Extract the (x, y) coordinate from the center of the cell holding the provided text.  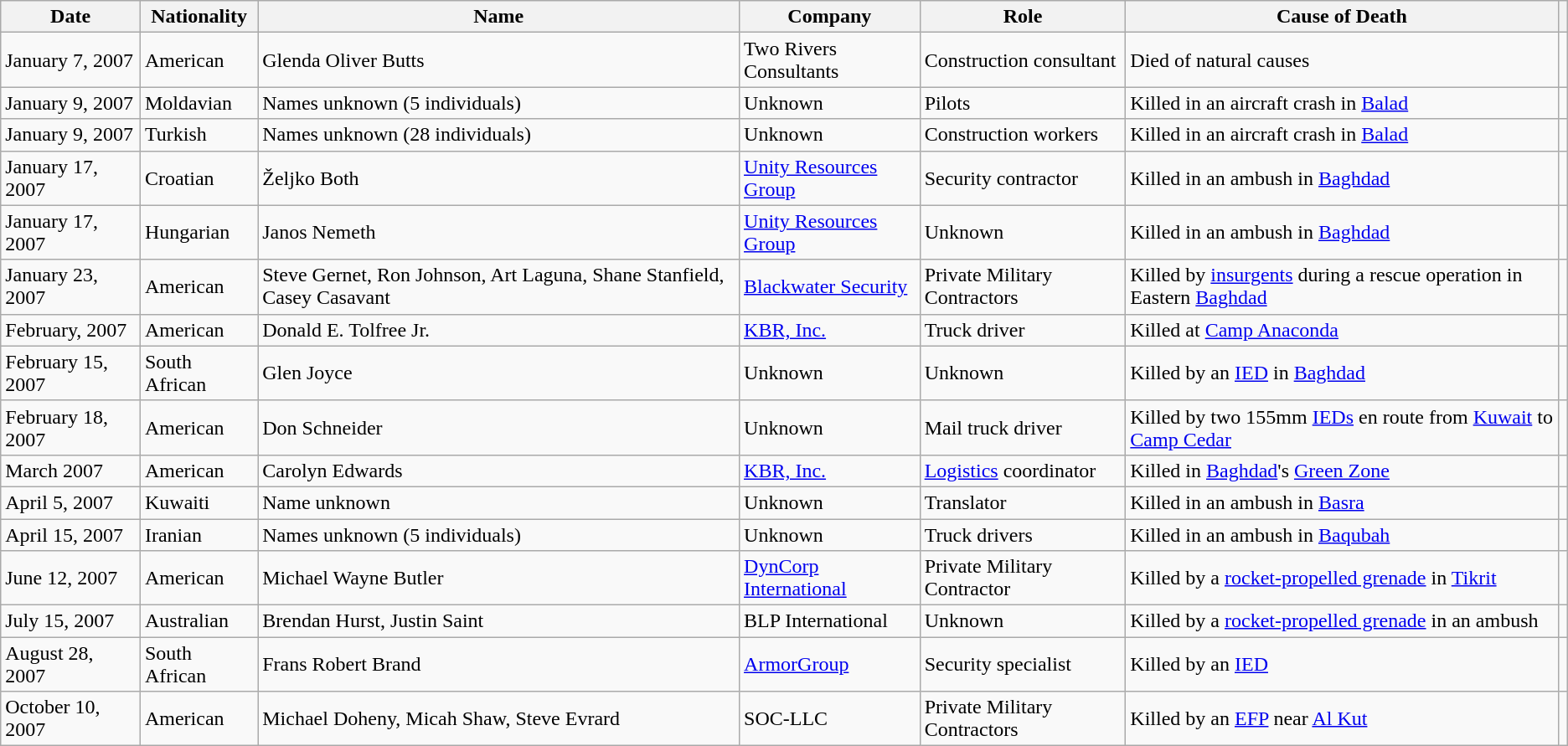
Frans Robert Brand (499, 665)
Security specialist (1023, 665)
Name unknown (499, 502)
July 15, 2007 (70, 621)
Killed at Camp Anaconda (1342, 330)
Construction consultant (1023, 60)
April 15, 2007 (70, 535)
Names unknown (28 individuals) (499, 135)
Moldavian (199, 103)
Killed by an EFP near Al Kut (1342, 718)
Killed in Baghdad's Green Zone (1342, 471)
BLP International (830, 621)
Iranian (199, 535)
Killed in an ambush in Basra (1342, 502)
Croatian (199, 177)
Kuwaiti (199, 502)
Name (499, 17)
October 10, 2007 (70, 718)
Killed by an IED (1342, 665)
August 28, 2007 (70, 665)
June 12, 2007 (70, 578)
Don Schneider (499, 427)
Truck driver (1023, 330)
Role (1023, 17)
Blackwater Security (830, 286)
Mail truck driver (1023, 427)
Australian (199, 621)
Cause of Death (1342, 17)
Turkish (199, 135)
DynCorp International (830, 578)
Killed in an ambush in Baqubah (1342, 535)
Killed by an IED in Baghdad (1342, 373)
Donald E. Tolfree Jr. (499, 330)
March 2007 (70, 471)
February 15, 2007 (70, 373)
Translator (1023, 502)
Michael Wayne Butler (499, 578)
Killed by insurgents during a rescue operation in Eastern Baghdad (1342, 286)
Pilots (1023, 103)
Killed by two 155mm IEDs en route from Kuwait to Camp Cedar (1342, 427)
January 23, 2007 (70, 286)
Killed by a rocket-propelled grenade in an ambush (1342, 621)
Nationality (199, 17)
February 18, 2007 (70, 427)
ArmorGroup (830, 665)
SOC-LLC (830, 718)
Killed by a rocket-propelled grenade in Tikrit (1342, 578)
Steve Gernet, Ron Johnson, Art Laguna, Shane Stanfield, Casey Casavant (499, 286)
Logistics coordinator (1023, 471)
Brendan Hurst, Justin Saint (499, 621)
Carolyn Edwards (499, 471)
Company (830, 17)
Two Rivers Consultants (830, 60)
Truck drivers (1023, 535)
Glenda Oliver Butts (499, 60)
Construction workers (1023, 135)
April 5, 2007 (70, 502)
Private Military Contractor (1023, 578)
Janos Nemeth (499, 233)
Glen Joyce (499, 373)
Željko Both (499, 177)
Hungarian (199, 233)
January 7, 2007 (70, 60)
February, 2007 (70, 330)
Security contractor (1023, 177)
Date (70, 17)
Michael Doheny, Micah Shaw, Steve Evrard (499, 718)
Died of natural causes (1342, 60)
